For the text-containing cell, return its midpoint in [X, Y] coordinate format. 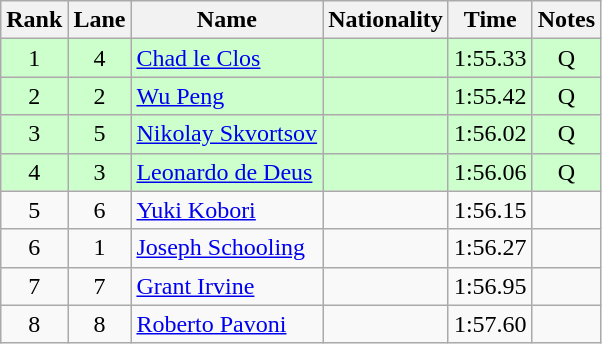
Rank [34, 20]
Notes [566, 20]
Lane [100, 20]
1:56.95 [490, 286]
Roberto Pavoni [227, 324]
Time [490, 20]
1:56.27 [490, 248]
Name [227, 20]
Wu Peng [227, 96]
1:56.06 [490, 172]
Joseph Schooling [227, 248]
Nikolay Skvortsov [227, 134]
Chad le Clos [227, 58]
Nationality [386, 20]
1:56.02 [490, 134]
Leonardo de Deus [227, 172]
1:56.15 [490, 210]
1:55.33 [490, 58]
1:55.42 [490, 96]
Grant Irvine [227, 286]
1:57.60 [490, 324]
Yuki Kobori [227, 210]
